From the cell containing the given text, extract its center point as (X, Y) coordinate. 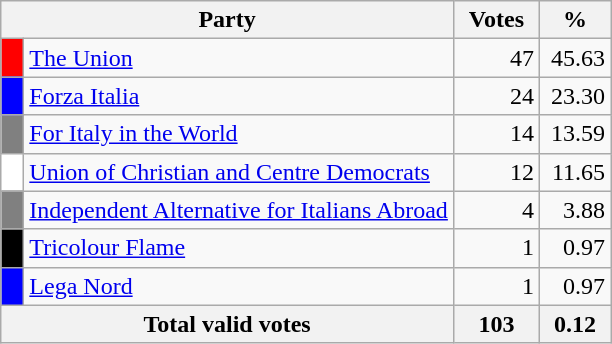
Tricolour Flame (239, 248)
3.88 (574, 210)
13.59 (574, 134)
Total valid votes (228, 324)
Independent Alternative for Italians Abroad (239, 210)
For Italy in the World (239, 134)
24 (496, 96)
Forza Italia (239, 96)
0.12 (574, 324)
47 (496, 58)
14 (496, 134)
The Union (239, 58)
4 (496, 210)
Votes (496, 20)
% (574, 20)
Party (228, 20)
45.63 (574, 58)
11.65 (574, 172)
Lega Nord (239, 286)
103 (496, 324)
23.30 (574, 96)
Union of Christian and Centre Democrats (239, 172)
12 (496, 172)
